Return [x, y] of the center of cell containing provided text 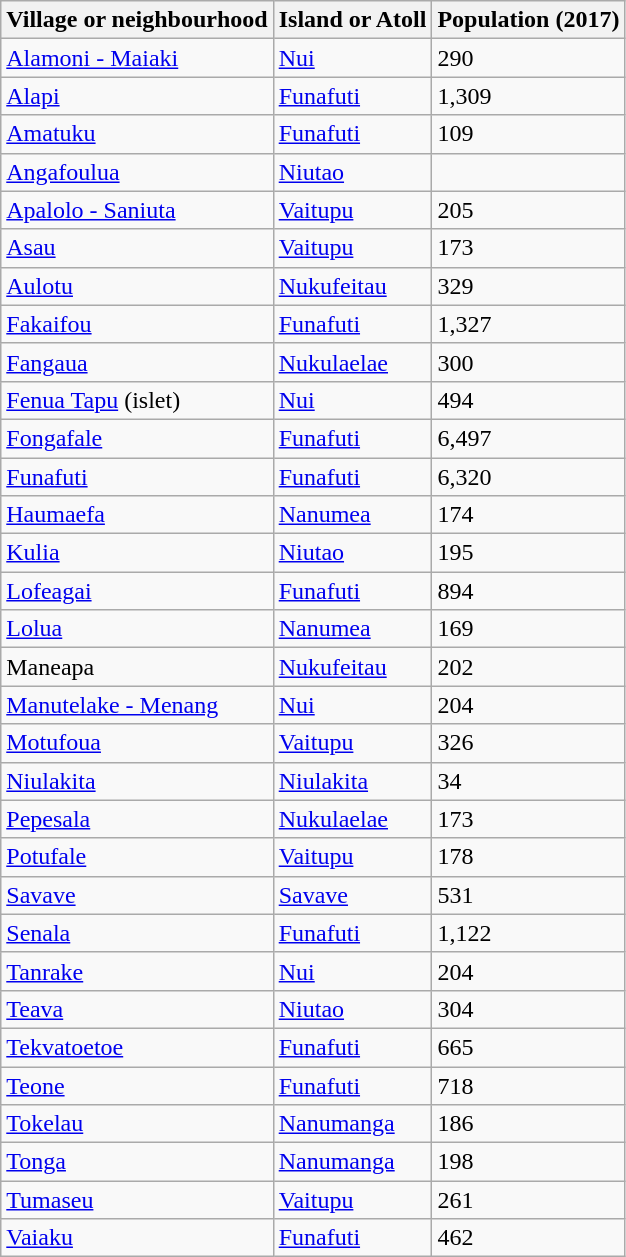
Island or Atoll [352, 20]
198 [528, 1162]
Tanrake [137, 971]
261 [528, 1200]
Vaiaku [137, 1238]
186 [528, 1124]
34 [528, 781]
Fongafale [137, 438]
Amatuku [137, 134]
665 [528, 1047]
6,320 [528, 477]
1,122 [528, 933]
1,327 [528, 324]
Angafoulua [137, 172]
718 [528, 1085]
Fangaua [137, 362]
Alapi [137, 96]
Tekvatoetoe [137, 1047]
300 [528, 362]
Haumaefa [137, 515]
1,309 [528, 96]
Potufale [137, 857]
329 [528, 286]
Motufoua [137, 743]
Fenua Tapu (islet) [137, 400]
Lofeagai [137, 591]
494 [528, 400]
169 [528, 629]
Maneapa [137, 667]
Apalolo - Saniuta [137, 210]
Population (2017) [528, 20]
Manutelake - Menang [137, 705]
304 [528, 1009]
Senala [137, 933]
Kulia [137, 553]
531 [528, 895]
205 [528, 210]
326 [528, 743]
6,497 [528, 438]
Aulotu [137, 286]
174 [528, 515]
202 [528, 667]
Village or neighbourhood [137, 20]
290 [528, 58]
109 [528, 134]
Lolua [137, 629]
Tumaseu [137, 1200]
Teone [137, 1085]
195 [528, 553]
894 [528, 591]
462 [528, 1238]
Pepesala [137, 819]
Teava [137, 1009]
178 [528, 857]
Tokelau [137, 1124]
Asau [137, 248]
Alamoni - Maiaki [137, 58]
Fakaifou [137, 324]
Tonga [137, 1162]
